From the cell containing the given text, extract its center point as (x, y) coordinate. 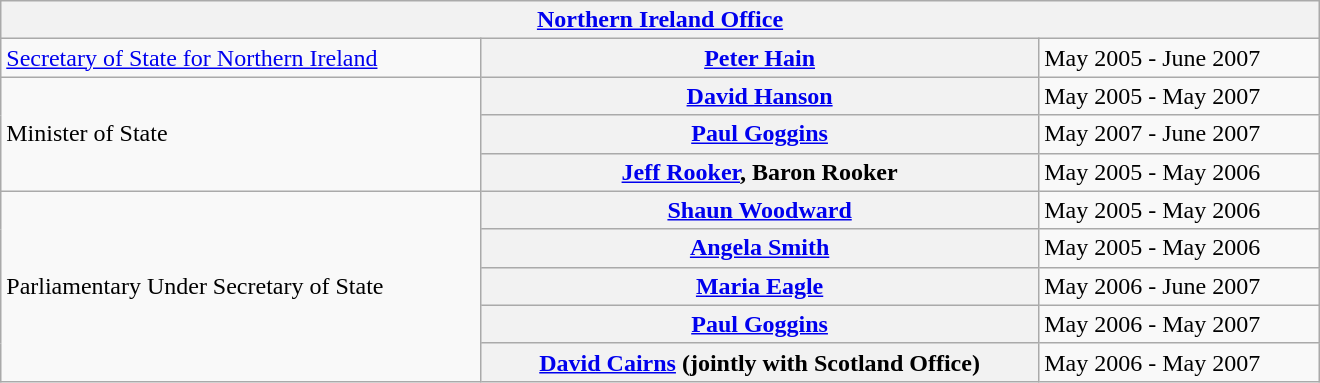
Minister of State (241, 134)
Jeff Rooker, Baron Rooker (759, 172)
May 2006 - June 2007 (1180, 286)
David Cairns (jointly with Scotland Office) (759, 362)
Peter Hain (759, 58)
Maria Eagle (759, 286)
May 2007 - June 2007 (1180, 134)
Northern Ireland Office (660, 20)
May 2005 - June 2007 (1180, 58)
Secretary of State for Northern Ireland (241, 58)
May 2005 - May 2007 (1180, 96)
Shaun Woodward (759, 210)
Parliamentary Under Secretary of State (241, 286)
Angela Smith (759, 248)
David Hanson (759, 96)
